Scan for the cell matching the given text and deliver its (x, y) coordinate at center. 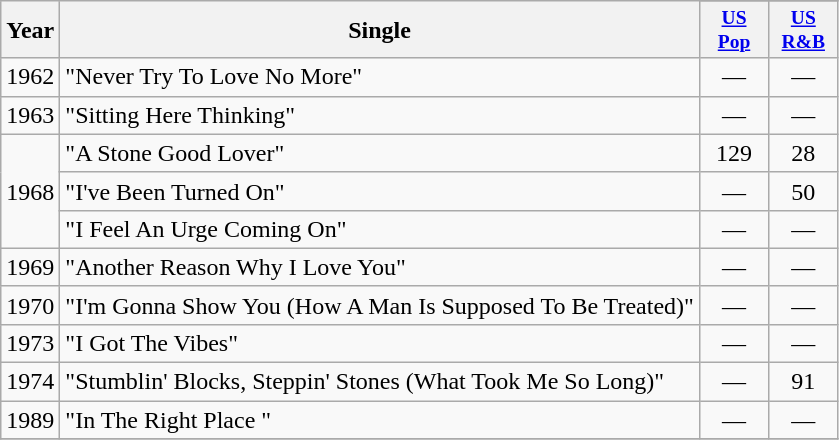
"I'm Gonna Show You (How A Man Is Supposed To Be Treated)" (380, 305)
1969 (30, 267)
"In The Right Place " (380, 420)
1963 (30, 115)
1989 (30, 420)
"I Got The Vibes" (380, 343)
"I've Been Turned On" (380, 191)
91 (804, 382)
"Never Try To Love No More" (380, 77)
50 (804, 191)
1973 (30, 343)
"Stumblin' Blocks, Steppin' Stones (What Took Me So Long)" (380, 382)
1974 (30, 382)
USR&B (804, 30)
1968 (30, 191)
129 (734, 153)
"Sitting Here Thinking" (380, 115)
28 (804, 153)
US Pop (734, 30)
1962 (30, 77)
"I Feel An Urge Coming On" (380, 229)
"A Stone Good Lover" (380, 153)
"Another Reason Why I Love You" (380, 267)
Single (380, 30)
1970 (30, 305)
Year (30, 30)
